Pinpoint the cell where the given text exists, returning its (x, y) midpoint coordinate. 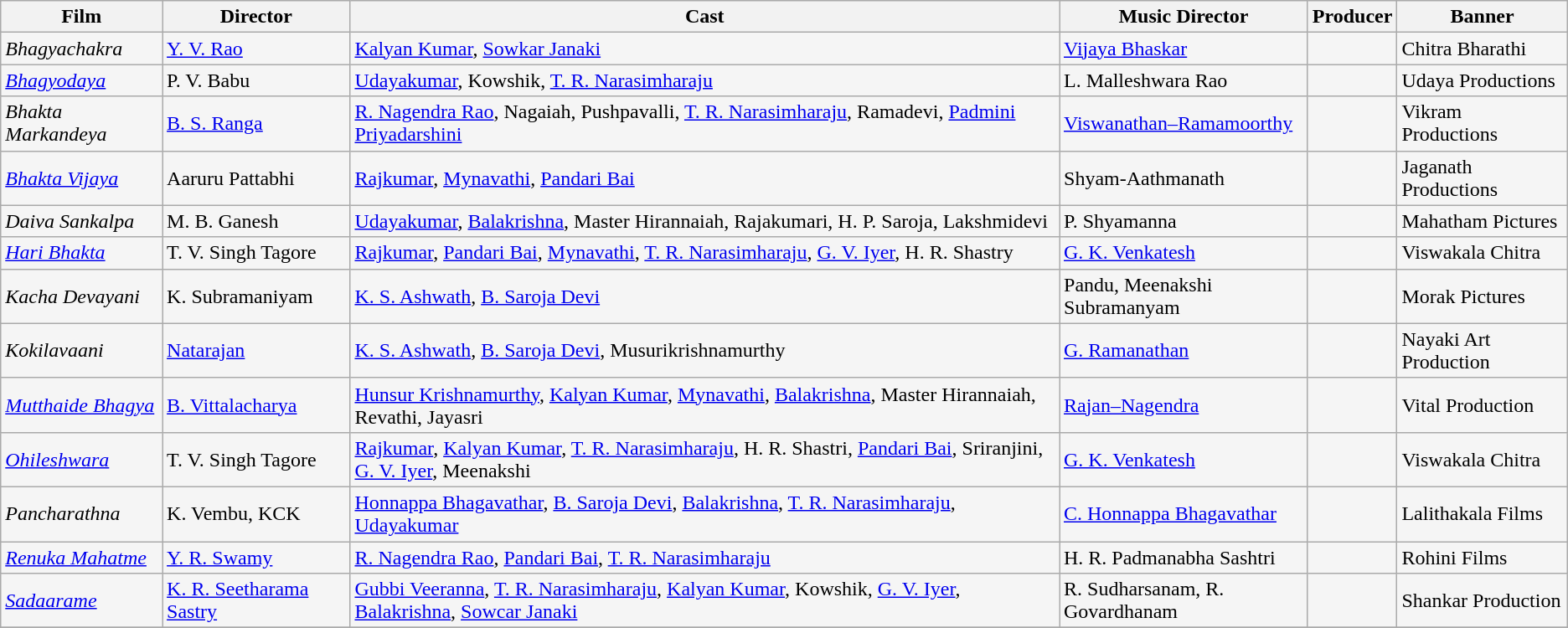
Kalyan Kumar, Sowkar Janaki (705, 49)
R. Nagendra Rao, Nagaiah, Pushpavalli, T. R. Narasimharaju, Ramadevi, Padmini Priyadarshini (705, 124)
Gubbi Veeranna, T. R. Narasimharaju, Kalyan Kumar, Kowshik, G. V. Iyer, Balakrishna, Sowcar Janaki (705, 601)
Rajan–Nagendra (1183, 405)
Ohileshwara (82, 459)
Nayaki Art Production (1483, 350)
Vital Production (1483, 405)
Rohini Films (1483, 557)
Kacha Devayani (82, 296)
Lalithakala Films (1483, 514)
Rajkumar, Pandari Bai, Mynavathi, T. R. Narasimharaju, G. V. Iyer, H. R. Shastry (705, 253)
Cast (705, 17)
Renuka Mahatme (82, 557)
Pancharathna (82, 514)
Natarajan (256, 350)
Viswanathan–Ramamoorthy (1183, 124)
Rajkumar, Mynavathi, Pandari Bai (705, 178)
Kokilavaani (82, 350)
Shankar Production (1483, 601)
L. Malleshwara Rao (1183, 80)
Bhakta Markandeya (82, 124)
K. R. Seetharama Sastry (256, 601)
Honnappa Bhagavathar, B. Saroja Devi, Balakrishna, T. R. Narasimharaju, Udayakumar (705, 514)
Director (256, 17)
R. Sudharsanam, R. Govardhanam (1183, 601)
C. Honnappa Bhagavathar (1183, 514)
Y. R. Swamy (256, 557)
Aaruru Pattabhi (256, 178)
Hari Bhakta (82, 253)
Daiva Sankalpa (82, 221)
K. Vembu, KCK (256, 514)
Film (82, 17)
Udayakumar, Balakrishna, Master Hirannaiah, Rajakumari, H. P. Saroja, Lakshmidevi (705, 221)
Hunsur Krishnamurthy, Kalyan Kumar, Mynavathi, Balakrishna, Master Hirannaiah, Revathi, Jayasri (705, 405)
Mahatham Pictures (1483, 221)
Bhakta Vijaya (82, 178)
Rajkumar, Kalyan Kumar, T. R. Narasimharaju, H. R. Shastri, Pandari Bai, Sriranjini, G. V. Iyer, Meenakshi (705, 459)
Udaya Productions (1483, 80)
K. S. Ashwath, B. Saroja Devi, Musurikrishnamurthy (705, 350)
P. V. Babu (256, 80)
Vikram Productions (1483, 124)
Bhagyachakra (82, 49)
Morak Pictures (1483, 296)
K. S. Ashwath, B. Saroja Devi (705, 296)
Shyam-Aathmanath (1183, 178)
G. Ramanathan (1183, 350)
Mutthaide Bhagya (82, 405)
Music Director (1183, 17)
Udayakumar, Kowshik, T. R. Narasimharaju (705, 80)
M. B. Ganesh (256, 221)
Bhagyodaya (82, 80)
Pandu, Meenakshi Subramanyam (1183, 296)
P. Shyamanna (1183, 221)
Producer (1352, 17)
Vijaya Bhaskar (1183, 49)
R. Nagendra Rao, Pandari Bai, T. R. Narasimharaju (705, 557)
Jaganath Productions (1483, 178)
B. Vittalacharya (256, 405)
K. Subramaniyam (256, 296)
Chitra Bharathi (1483, 49)
Sadaarame (82, 601)
Banner (1483, 17)
H. R. Padmanabha Sashtri (1183, 557)
Y. V. Rao (256, 49)
B. S. Ranga (256, 124)
